Locate the cell with the specified text and output its (x, y) center coordinate. 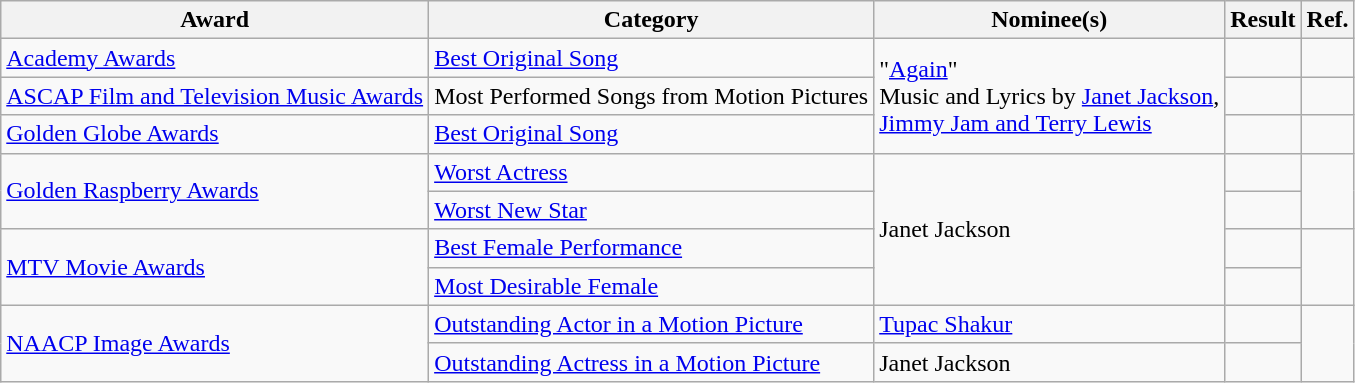
Result (1263, 20)
Category (652, 20)
Outstanding Actress in a Motion Picture (652, 362)
Worst Actress (652, 172)
Outstanding Actor in a Motion Picture (652, 324)
Most Performed Songs from Motion Pictures (652, 96)
Best Female Performance (652, 248)
NAACP Image Awards (215, 343)
Tupac Shakur (1050, 324)
Academy Awards (215, 58)
Most Desirable Female (652, 286)
Nominee(s) (1050, 20)
ASCAP Film and Television Music Awards (215, 96)
"Again" Music and Lyrics by Janet Jackson, Jimmy Jam and Terry Lewis (1050, 96)
Golden Raspberry Awards (215, 191)
Award (215, 20)
Golden Globe Awards (215, 134)
MTV Movie Awards (215, 267)
Ref. (1328, 20)
Worst New Star (652, 210)
